Output the [x, y] coordinate of the center of the cell containing the given text.  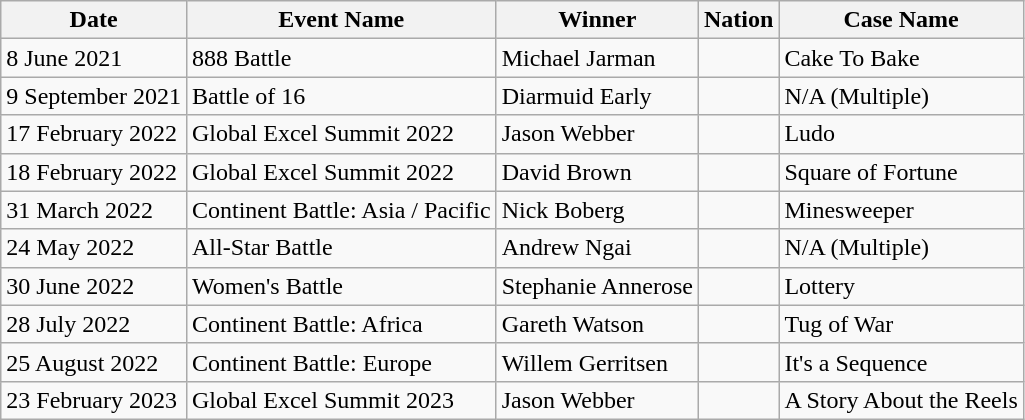
23 February 2023 [94, 400]
Cake To Bake [901, 58]
It's a Sequence [901, 362]
24 May 2022 [94, 248]
9 September 2021 [94, 96]
18 February 2022 [94, 172]
Winner [597, 20]
Continent Battle: Europe [341, 362]
Tug of War [901, 324]
28 July 2022 [94, 324]
Diarmuid Early [597, 96]
Case Name [901, 20]
17 February 2022 [94, 134]
Date [94, 20]
30 June 2022 [94, 286]
Andrew Ngai [597, 248]
Women's Battle [341, 286]
8 June 2021 [94, 58]
Square of Fortune [901, 172]
Michael Jarman [597, 58]
Event Name [341, 20]
Stephanie Annerose [597, 286]
A Story About the Reels [901, 400]
Minesweeper [901, 210]
25 August 2022 [94, 362]
Battle of 16 [341, 96]
Lottery [901, 286]
David Brown [597, 172]
Continent Battle: Africa [341, 324]
Nation [738, 20]
Willem Gerritsen [597, 362]
31 March 2022 [94, 210]
All-Star Battle [341, 248]
Ludo [901, 134]
Continent Battle: Asia / Pacific [341, 210]
Nick Boberg [597, 210]
Global Excel Summit 2023 [341, 400]
Gareth Watson [597, 324]
888 Battle [341, 58]
